Return the (X, Y) coordinate for the center point of the cell that contains the specified text.  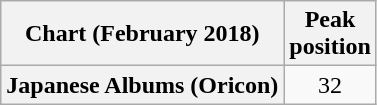
Peakposition (330, 34)
Chart (February 2018) (142, 34)
Japanese Albums (Oricon) (142, 85)
32 (330, 85)
